Scan for the cell matching the given text and deliver its (x, y) coordinate at center. 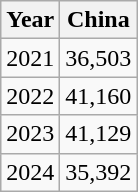
2022 (30, 96)
35,392 (98, 172)
41,160 (98, 96)
China (98, 20)
Year (30, 20)
2024 (30, 172)
41,129 (98, 134)
2021 (30, 58)
36,503 (98, 58)
2023 (30, 134)
